Search for the cell housing the specified text and yield its [X, Y] center coordinate. 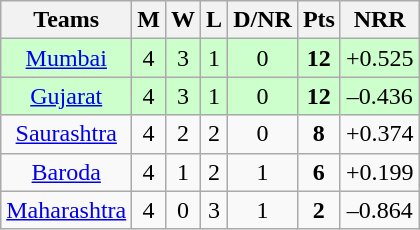
6 [318, 172]
W [182, 20]
Maharashtra [66, 210]
L [214, 20]
Saurashtra [66, 134]
Pts [318, 20]
Mumbai [66, 58]
D/NR [263, 20]
M [149, 20]
–0.436 [380, 96]
+0.525 [380, 58]
NRR [380, 20]
Teams [66, 20]
+0.374 [380, 134]
+0.199 [380, 172]
Gujarat [66, 96]
8 [318, 134]
–0.864 [380, 210]
Baroda [66, 172]
